Identify which cell holds the provided text, then report its (x, y) central coordinate. 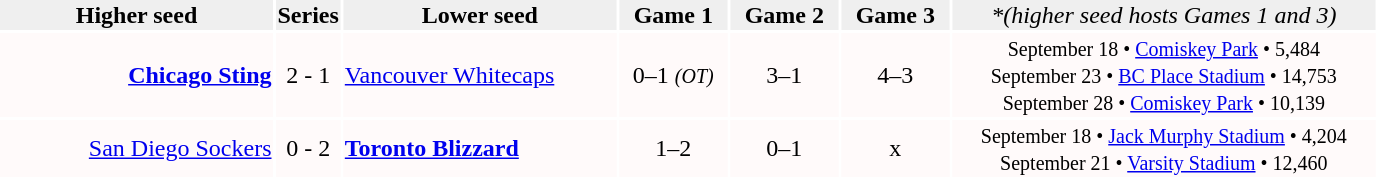
Series (308, 15)
Game 3 (895, 15)
0–1 (OT) (673, 75)
Toronto Blizzard (480, 148)
September 18 • Comiskey Park • 5,484September 23 • BC Place Stadium • 14,753September 28 • Comiskey Park • 10,139 (1164, 75)
Game 2 (784, 15)
Vancouver Whitecaps (480, 75)
4–3 (895, 75)
Lower seed (480, 15)
0–1 (784, 148)
3–1 (784, 75)
x (895, 148)
0 - 2 (308, 148)
Chicago Sting (136, 75)
2 - 1 (308, 75)
September 18 • Jack Murphy Stadium • 4,204September 21 • Varsity Stadium • 12,460 (1164, 148)
1–2 (673, 148)
Higher seed (136, 15)
San Diego Sockers (136, 148)
Game 1 (673, 15)
*(higher seed hosts Games 1 and 3) (1164, 15)
